Provide the [x, y] coordinate of the cell's center where the given text is located.  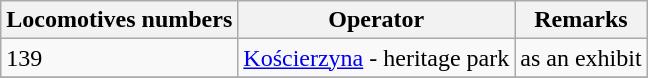
Locomotives numbers [120, 20]
Kościerzyna - heritage park [376, 58]
139 [120, 58]
Remarks [581, 20]
Operator [376, 20]
as an exhibit [581, 58]
